Scan for the cell matching the given text and deliver its (x, y) coordinate at center. 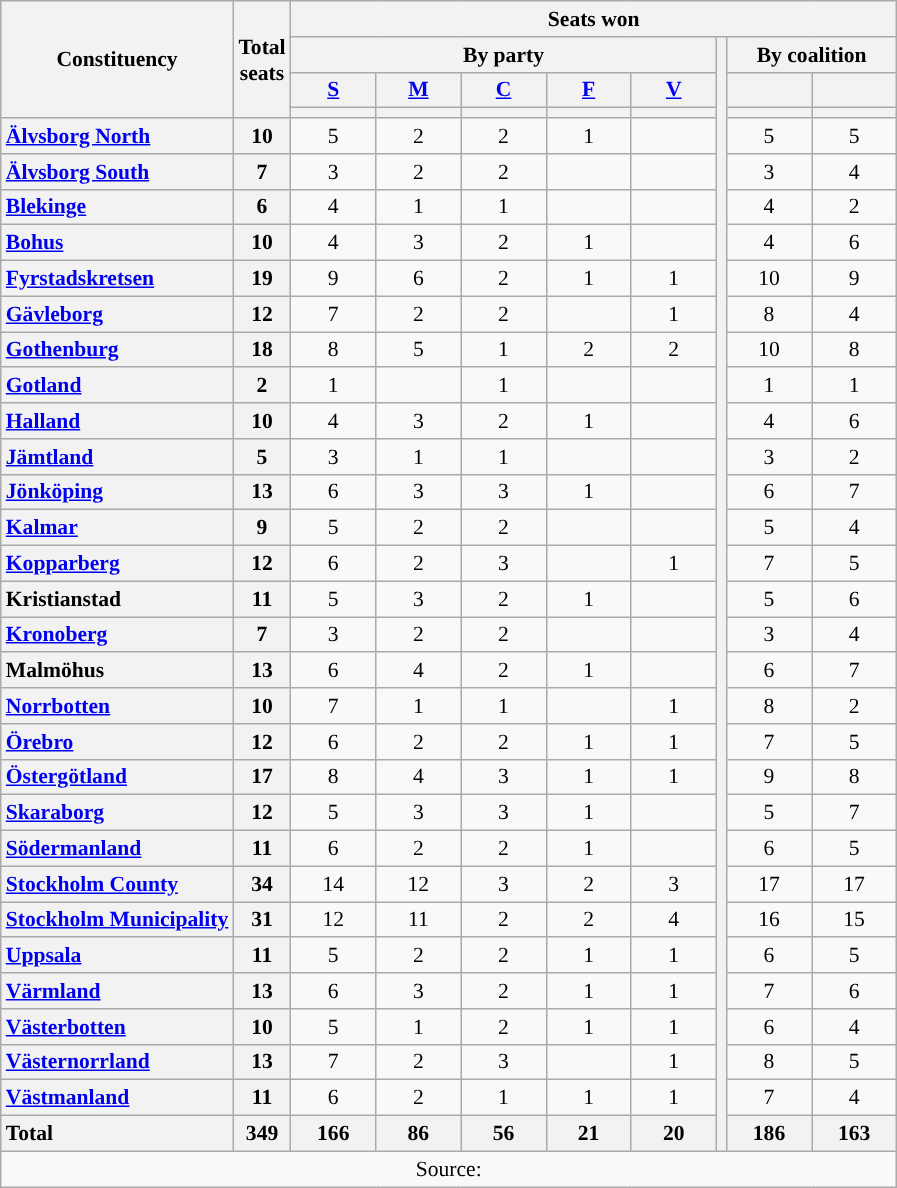
163 (854, 1134)
86 (418, 1134)
15 (854, 920)
Värmland (118, 991)
Jämtland (118, 457)
20 (674, 1134)
186 (768, 1134)
Seats won (594, 19)
Source: (449, 1169)
Malmöhus (118, 671)
Västerbotten (118, 1027)
Norrbotten (118, 706)
Gothenburg (118, 350)
By coalition (811, 55)
Kronoberg (118, 635)
M (418, 90)
Blekinge (118, 207)
Kalmar (118, 528)
Constituency (118, 60)
19 (262, 279)
34 (262, 884)
Kristianstad (118, 599)
Gävleborg (118, 314)
Jönköping (118, 492)
Älvsborg South (118, 172)
Västernorrland (118, 1062)
31 (262, 920)
F (588, 90)
Halland (118, 421)
Kopparberg (118, 564)
16 (768, 920)
Totalseats (262, 60)
21 (588, 1134)
Fyrstadskretsen (118, 279)
C (504, 90)
Total (118, 1134)
Örebro (118, 742)
Bohus (118, 243)
V (674, 90)
Älvsborg North (118, 136)
166 (334, 1134)
Stockholm County (118, 884)
14 (334, 884)
Västmanland (118, 1098)
S (334, 90)
Gotland (118, 386)
Östergötland (118, 777)
349 (262, 1134)
Stockholm Municipality (118, 920)
18 (262, 350)
56 (504, 1134)
Skaraborg (118, 813)
Uppsala (118, 956)
By party (504, 55)
Södermanland (118, 849)
